Search for the cell housing the specified text and yield its [x, y] center coordinate. 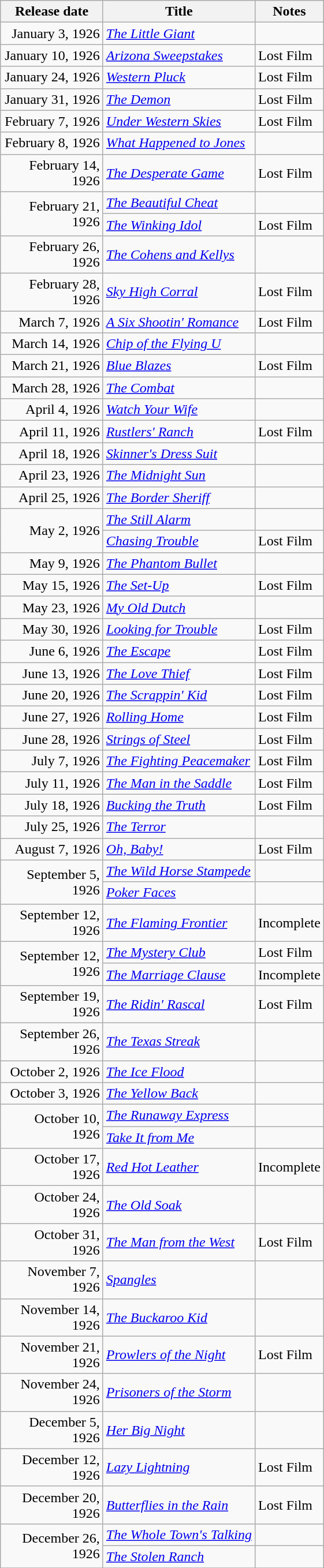
April 18, 1926 [52, 454]
June 20, 1926 [52, 695]
June 28, 1926 [52, 739]
December 12, 1926 [52, 1467]
The Set-Up [179, 585]
The Cohens and Kellys [179, 254]
July 7, 1926 [52, 761]
December 5, 1926 [52, 1430]
The Beautiful Cheat [179, 203]
Spangles [179, 1280]
The Stolen Ranch [179, 1556]
October 31, 1926 [52, 1242]
Release date [52, 12]
The Desperate Game [179, 173]
Under Western Skies [179, 121]
The Little Giant [179, 33]
January 3, 1926 [52, 33]
February 28, 1926 [52, 292]
November 7, 1926 [52, 1280]
The Phantom Bullet [179, 563]
June 27, 1926 [52, 717]
Skinner's Dress Suit [179, 454]
Looking for Trouble [179, 629]
The Love Thief [179, 673]
The Escape [179, 651]
February 14, 1926 [52, 173]
March 28, 1926 [52, 388]
Take It from Me [179, 1137]
The Mystery Club [179, 952]
January 31, 1926 [52, 99]
May 30, 1926 [52, 629]
February 26, 1926 [52, 254]
July 11, 1926 [52, 783]
October 10, 1926 [52, 1127]
The Whole Town's Talking [179, 1535]
My Old Dutch [179, 607]
The Fighting Peacemaker [179, 761]
Chasing Trouble [179, 541]
Red Hot Leather [179, 1167]
Lazy Lightning [179, 1467]
March 14, 1926 [52, 344]
May 2, 1926 [52, 530]
April 11, 1926 [52, 432]
The Terror [179, 827]
Sky High Corral [179, 292]
June 6, 1926 [52, 651]
Prowlers of the Night [179, 1355]
The Winking Idol [179, 224]
The Buckaroo Kid [179, 1317]
Watch Your Wife [179, 410]
The Marriage Clause [179, 974]
Blue Blazes [179, 366]
April 23, 1926 [52, 476]
July 25, 1926 [52, 827]
A Six Shootin' Romance [179, 321]
Rustlers' Ranch [179, 432]
October 3, 1926 [52, 1094]
Notes [289, 12]
September 5, 1926 [52, 882]
October 17, 1926 [52, 1167]
Oh, Baby! [179, 849]
November 24, 1926 [52, 1392]
October 24, 1926 [52, 1205]
The Scrappin' Kid [179, 695]
The Flaming Frontier [179, 922]
Chip of the Flying U [179, 344]
January 24, 1926 [52, 77]
May 9, 1926 [52, 563]
November 21, 1926 [52, 1355]
February 21, 1926 [52, 214]
May 15, 1926 [52, 585]
September 26, 1926 [52, 1041]
Rolling Home [179, 717]
Prisoners of the Storm [179, 1392]
The Man in the Saddle [179, 783]
The Runaway Express [179, 1116]
Bucking the Truth [179, 805]
Western Pluck [179, 77]
The Ice Flood [179, 1072]
March 21, 1926 [52, 366]
The Wild Horse Stampede [179, 871]
Butterflies in the Rain [179, 1505]
The Border Sheriff [179, 497]
The Combat [179, 388]
July 18, 1926 [52, 805]
The Man from the West [179, 1242]
Poker Faces [179, 893]
Title [179, 12]
February 8, 1926 [52, 143]
Arizona Sweepstakes [179, 55]
April 4, 1926 [52, 410]
The Texas Streak [179, 1041]
The Demon [179, 99]
What Happened to Jones [179, 143]
December 26, 1926 [52, 1545]
October 2, 1926 [52, 1072]
August 7, 1926 [52, 849]
The Midnight Sun [179, 476]
December 20, 1926 [52, 1505]
June 13, 1926 [52, 673]
January 10, 1926 [52, 55]
The Still Alarm [179, 519]
The Ridin' Rascal [179, 1004]
November 14, 1926 [52, 1317]
February 7, 1926 [52, 121]
September 19, 1926 [52, 1004]
The Old Soak [179, 1205]
April 25, 1926 [52, 497]
Strings of Steel [179, 739]
Her Big Night [179, 1430]
The Yellow Back [179, 1094]
May 23, 1926 [52, 607]
March 7, 1926 [52, 321]
